Capture the cell that displays the provided text and extract its (x, y) central coordinate. 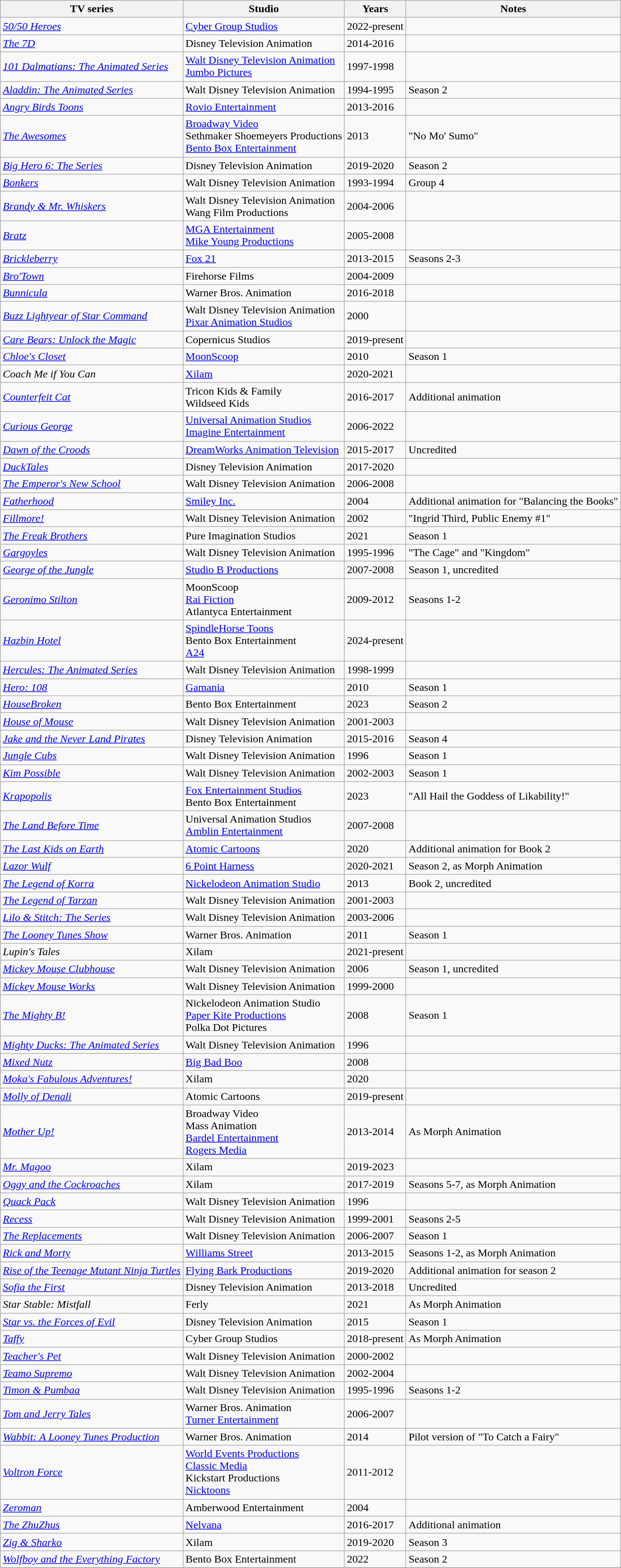
Lilo & Stitch: The Series (92, 917)
"All Hail the Goddess of Likability!" (514, 796)
Recess (92, 1219)
The Mighty B! (92, 1016)
2019-2023 (375, 1167)
Big Bad Boo (264, 1062)
50/50 Heroes (92, 26)
2002 (375, 518)
Firehorse Films (264, 276)
2017-2019 (375, 1184)
Hero: 108 (92, 687)
2000-2002 (375, 1356)
George of the Jungle (92, 570)
2021-present (375, 952)
Smiley Inc. (264, 501)
2016-2018 (375, 293)
Nickelodeon Animation Studio (264, 883)
Fatherhood (92, 501)
2006-2008 (375, 484)
Gargoyles (92, 552)
Bratz (92, 235)
Counterfeit Cat (92, 397)
2006 (375, 969)
Kim Possible (92, 773)
1993-1994 (375, 183)
Flying Bark Productions (264, 1270)
Rovio Entertainment (264, 107)
Studio (264, 9)
Ferly (264, 1305)
HouseBroken (92, 704)
Wabbit: A Looney Tunes Production (92, 1437)
Jungle Cubs (92, 756)
Gamania (264, 687)
2014 (375, 1437)
Bunnicula (92, 293)
Fillmore! (92, 518)
MoonScoopRai FictionAtlantyca Entertainment (264, 599)
2015-2016 (375, 739)
2013-2016 (375, 107)
Years (375, 9)
Season 4 (514, 739)
Copernicus Studios (264, 340)
Moka's Fabulous Adventures! (92, 1079)
The ZhuZhus (92, 1525)
Bro'Town (92, 276)
TV series (92, 9)
The Land Before Time (92, 825)
2002-2003 (375, 773)
2006-2022 (375, 427)
Bonkers (92, 183)
Dawn of the Croods (92, 450)
Walt Disney Television AnimationPixar Animation Studios (264, 317)
Broadway VideoSethmaker Shoemeyers ProductionsBento Box Entertainment (264, 136)
2011 (375, 935)
Molly of Denali (92, 1096)
Tom and Jerry Tales (92, 1413)
Mixed Nutz (92, 1062)
Aladdin: The Animated Series (92, 90)
2024-present (375, 641)
Big Hero 6: The Series (92, 166)
The Emperor's New School (92, 484)
Seasons 2-3 (514, 258)
Star Stable: Mistfall (92, 1305)
2022 (375, 1559)
Zig & Sharko (92, 1542)
Taffy (92, 1339)
Warner Bros. AnimationTurner Entertainment (264, 1413)
MGA EntertainmentMike Young Productions (264, 235)
SpindleHorse ToonsBento Box EntertainmentA24 (264, 641)
Season 3 (514, 1542)
2015 (375, 1322)
Broadway VideoMass AnimationBardel EntertainmentRogers Media (264, 1132)
2004-2006 (375, 206)
The Last Kids on Earth (92, 849)
DreamWorks Animation Television (264, 450)
Seasons 1-2, as Morph Animation (514, 1253)
Group 4 (514, 183)
2018-present (375, 1339)
Rise of the Teenage Mutant Ninja Turtles (92, 1270)
Voltron Force (92, 1472)
The Awesomes (92, 136)
"No Mo' Sumo" (514, 136)
Mother Up! (92, 1132)
2013-2014 (375, 1132)
Care Bears: Unlock the Magic (92, 340)
Mr. Magoo (92, 1167)
Teacher's Pet (92, 1356)
Angry Birds Toons (92, 107)
2011-2012 (375, 1472)
The Replacements (92, 1236)
Lazor Wulf (92, 866)
1997-1998 (375, 67)
Lupin's Tales (92, 952)
Star vs. the Forces of Evil (92, 1322)
Seasons 2-5 (514, 1219)
Additional animation for Book 2 (514, 849)
1998-1999 (375, 670)
Mighty Ducks: The Animated Series (92, 1045)
MoonScoop (264, 357)
1994-1995 (375, 90)
"Ingrid Third, Public Enemy #1" (514, 518)
Walt Disney Television AnimationWang Film Productions (264, 206)
Buzz Lightyear of Star Command (92, 317)
Pilot version of "To Catch a Fairy" (514, 1437)
Brickleberry (92, 258)
Fox 21 (264, 258)
Additional animation for "Balancing the Books" (514, 501)
Universal Animation StudiosAmblin Entertainment (264, 825)
2000 (375, 317)
Mickey Mouse Clubhouse (92, 969)
Nelvana (264, 1525)
The Looney Tunes Show (92, 935)
2015-2017 (375, 450)
Brandy & Mr. Whiskers (92, 206)
Universal Animation StudiosImagine Entertainment (264, 427)
Chloe's Closet (92, 357)
Hazbin Hotel (92, 641)
Tricon Kids & FamilyWildseed Kids (264, 397)
Timon & Pumbaa (92, 1390)
Pure Imagination Studios (264, 535)
Curious George (92, 427)
House of Mouse (92, 722)
2022-present (375, 26)
Nickelodeon Animation StudioPaper Kite ProductionsPolka Dot Pictures (264, 1016)
101 Dalmatians: The Animated Series (92, 67)
2005-2008 (375, 235)
Mickey Mouse Works (92, 986)
Seasons 5-7, as Morph Animation (514, 1184)
2004-2009 (375, 276)
Geronimo Stilton (92, 599)
2003-2006 (375, 917)
World Events ProductionsClassic MediaKickstart ProductionsNicktoons (264, 1472)
Williams Street (264, 1253)
2014-2016 (375, 43)
The Legend of Tarzan (92, 900)
Season 2, as Morph Animation (514, 866)
6 Point Harness (264, 866)
Studio B Productions (264, 570)
Coach Me if You Can (92, 374)
Wolfboy and the Everything Factory (92, 1559)
The Freak Brothers (92, 535)
Walt Disney Television AnimationJumbo Pictures (264, 67)
Oggy and the Cockroaches (92, 1184)
Hercules: The Animated Series (92, 670)
The Legend of Korra (92, 883)
2009-2012 (375, 599)
Rick and Morty (92, 1253)
2002-2004 (375, 1373)
Quack Pack (92, 1201)
1999-2001 (375, 1219)
Zeroman (92, 1508)
The 7D (92, 43)
2017-2020 (375, 467)
Amberwood Entertainment (264, 1508)
Jake and the Never Land Pirates (92, 739)
DuckTales (92, 467)
2013-2018 (375, 1288)
Krapopolis (92, 796)
"The Cage" and "Kingdom" (514, 552)
Additional animation for season 2 (514, 1270)
Teamo Supremo (92, 1373)
Notes (514, 9)
Fox Entertainment StudiosBento Box Entertainment (264, 796)
1999-2000 (375, 986)
Sofia the First (92, 1288)
Book 2, uncredited (514, 883)
